Return (X, Y) of the center of cell containing provided text 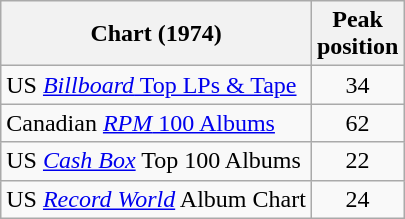
Peakposition (357, 34)
22 (357, 161)
US Cash Box Top 100 Albums (156, 161)
24 (357, 199)
62 (357, 123)
US Billboard Top LPs & Tape (156, 85)
Chart (1974) (156, 34)
US Record World Album Chart (156, 199)
34 (357, 85)
Canadian RPM 100 Albums (156, 123)
